Determine the [X, Y] coordinate at the center of the cell enclosing the given text.  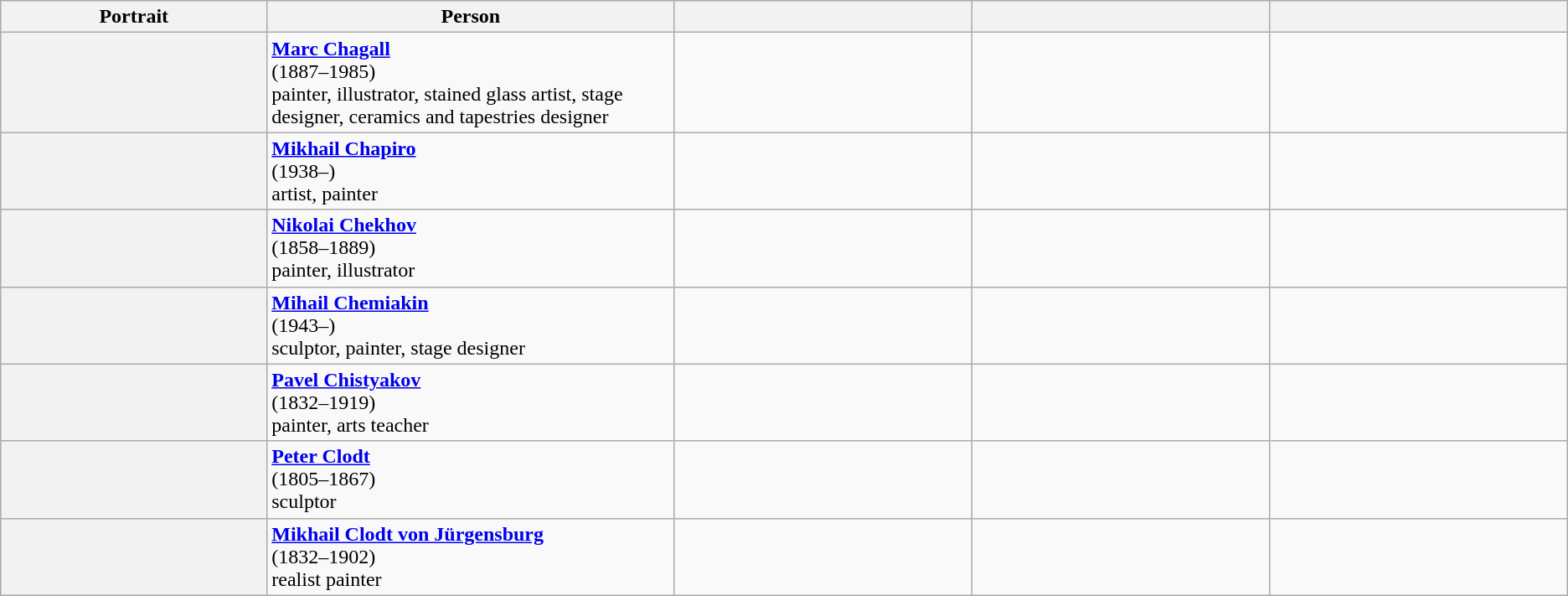
Pavel Chistyakov(1832–1919)painter, arts teacher [471, 402]
Marc Chagall(1887–1985)painter, illustrator, stained glass artist, stage designer, ceramics and tapestries designer [471, 82]
Peter Clodt(1805–1867)sculptor [471, 479]
Nikolai Chekhov(1858–1889)painter, illustrator [471, 248]
Mikhail Clodt von Jürgensburg(1832–1902)realist painter [471, 557]
Person [471, 17]
Mihail Chemiakin(1943–)sculptor, painter, stage designer [471, 325]
Portrait [134, 17]
Mikhail Chapiro(1938–)artist, painter [471, 171]
